Provide the (x, y) coordinate of the cell's center where the given text is located.  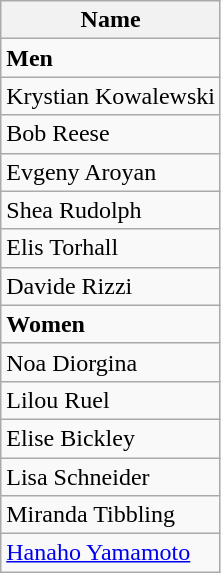
Evgeny Aroyan (111, 172)
Lisa Schneider (111, 477)
Elise Bickley (111, 438)
Name (111, 20)
Women (111, 324)
Shea Rudolph (111, 210)
Lilou Ruel (111, 400)
Krystian Kowalewski (111, 96)
Miranda Tibbling (111, 515)
Davide Rizzi (111, 286)
Elis Torhall (111, 248)
Bob Reese (111, 134)
Hanaho Yamamoto (111, 553)
Noa Diorgina (111, 362)
Men (111, 58)
